Locate the cell with the specified text and output its [X, Y] center coordinate. 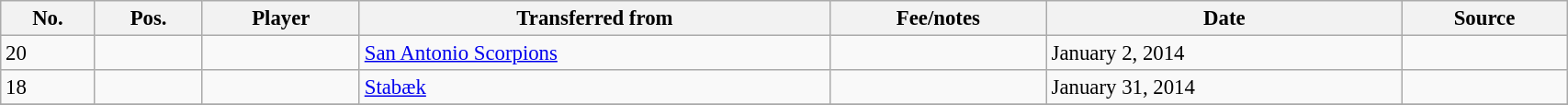
Fee/notes [938, 18]
18 [48, 87]
Date [1224, 18]
Stabæk [594, 87]
San Antonio Scorpions [594, 53]
Player [281, 18]
January 2, 2014 [1224, 53]
Transferred from [594, 18]
Pos. [149, 18]
20 [48, 53]
January 31, 2014 [1224, 87]
Source [1484, 18]
No. [48, 18]
